Provide the (X, Y) coordinate of the cell's center where the given text is located.  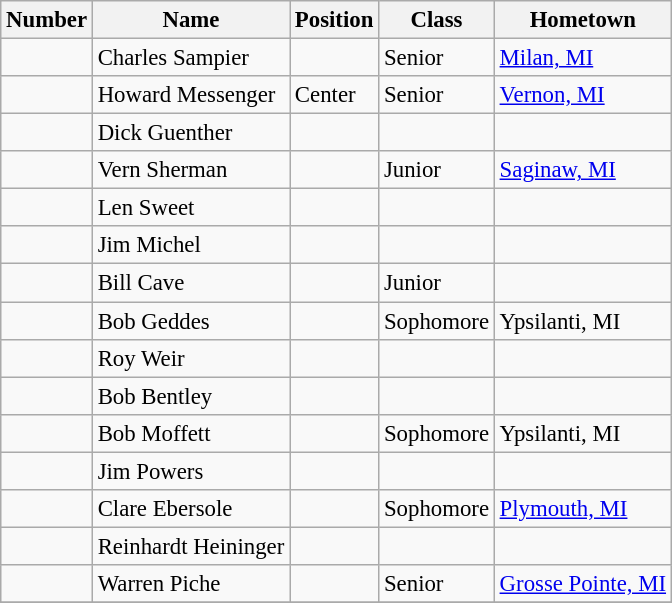
Plymouth, MI (582, 509)
Grosse Pointe, MI (582, 584)
Bob Geddes (190, 321)
Reinhardt Heininger (190, 546)
Jim Michel (190, 245)
Dick Guenther (190, 133)
Vernon, MI (582, 95)
Bill Cave (190, 283)
Milan, MI (582, 58)
Jim Powers (190, 471)
Hometown (582, 20)
Bob Bentley (190, 396)
Center (334, 95)
Name (190, 20)
Class (437, 20)
Howard Messenger (190, 95)
Position (334, 20)
Clare Ebersole (190, 509)
Warren Piche (190, 584)
Len Sweet (190, 208)
Charles Sampier (190, 58)
Roy Weir (190, 358)
Number (47, 20)
Saginaw, MI (582, 170)
Vern Sherman (190, 170)
Bob Moffett (190, 433)
